From the cell containing the given text, extract its center point as [X, Y] coordinate. 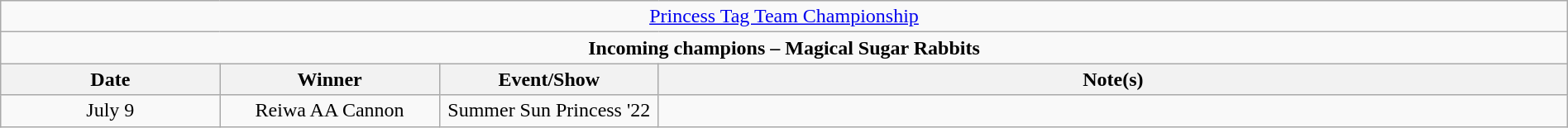
July 9 [111, 111]
Princess Tag Team Championship [784, 17]
Date [111, 79]
Summer Sun Princess '22 [549, 111]
Reiwa AA Cannon [329, 111]
Event/Show [549, 79]
Note(s) [1113, 79]
Incoming champions – Magical Sugar Rabbits [784, 48]
Winner [329, 79]
